Return [x, y] of the center of cell containing provided text 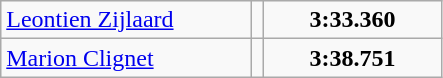
3:33.360 [352, 20]
3:38.751 [352, 58]
Marion Clignet [126, 58]
Leontien Zijlaard [126, 20]
